Locate the cell with the specified text and output its (x, y) center coordinate. 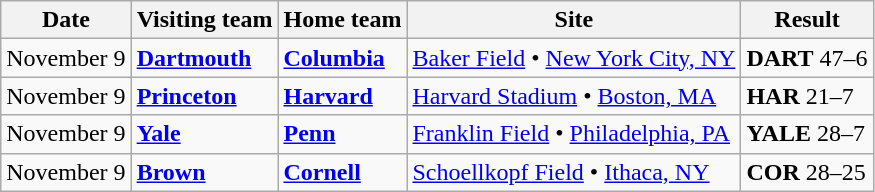
Visiting team (204, 20)
Franklin Field • Philadelphia, PA (574, 134)
Date (66, 20)
Site (574, 20)
Princeton (204, 96)
YALE 28–7 (807, 134)
Dartmouth (204, 58)
DART 47–6 (807, 58)
Baker Field • New York City, NY (574, 58)
Harvard Stadium • Boston, MA (574, 96)
Schoellkopf Field • Ithaca, NY (574, 172)
Harvard (342, 96)
Cornell (342, 172)
Brown (204, 172)
Penn (342, 134)
HAR 21–7 (807, 96)
Home team (342, 20)
Columbia (342, 58)
COR 28–25 (807, 172)
Yale (204, 134)
Result (807, 20)
